Provide the (X, Y) coordinate of the cell's center where the given text is located.  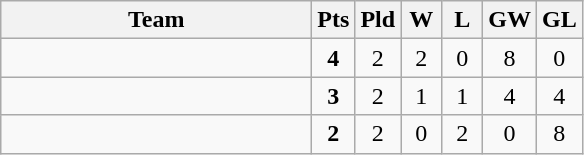
Team (156, 20)
GW (510, 20)
3 (334, 96)
W (422, 20)
Pld (378, 20)
GL (559, 20)
L (462, 20)
Pts (334, 20)
